Provide the (X, Y) coordinate of the cell's center where the given text is located.  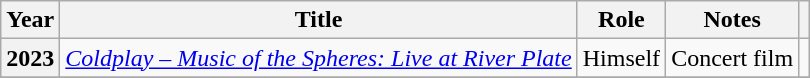
Concert film (732, 58)
Himself (621, 58)
Role (621, 20)
Year (30, 20)
Notes (732, 20)
2023 (30, 58)
Title (318, 20)
Coldplay – Music of the Spheres: Live at River Plate (318, 58)
